From the cell containing the given text, extract its center point as [x, y] coordinate. 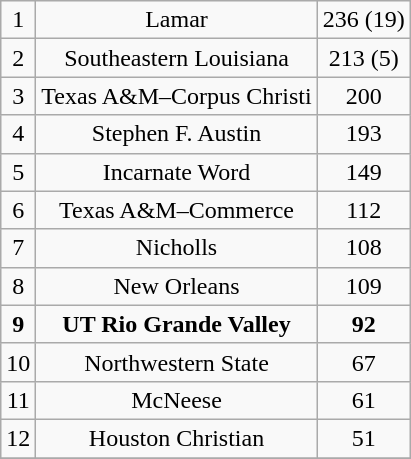
2 [18, 58]
6 [18, 210]
200 [364, 96]
236 (19) [364, 20]
1 [18, 20]
149 [364, 172]
McNeese [176, 400]
3 [18, 96]
Nicholls [176, 248]
Stephen F. Austin [176, 134]
112 [364, 210]
Incarnate Word [176, 172]
109 [364, 286]
4 [18, 134]
Northwestern State [176, 362]
67 [364, 362]
10 [18, 362]
8 [18, 286]
5 [18, 172]
Southeastern Louisiana [176, 58]
92 [364, 324]
New Orleans [176, 286]
9 [18, 324]
Texas A&M–Corpus Christi [176, 96]
61 [364, 400]
108 [364, 248]
7 [18, 248]
213 (5) [364, 58]
Texas A&M–Commerce [176, 210]
Houston Christian [176, 438]
UT Rio Grande Valley [176, 324]
Lamar [176, 20]
12 [18, 438]
11 [18, 400]
51 [364, 438]
193 [364, 134]
